Detect which cell encompasses the target text, then output its (X, Y) center coordinate. 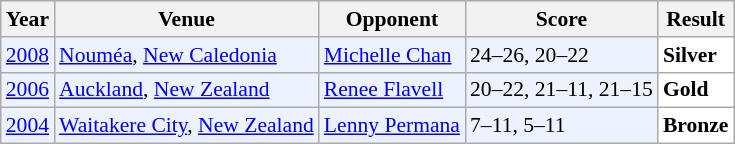
Bronze (696, 126)
Auckland, New Zealand (186, 90)
Silver (696, 55)
Opponent (392, 19)
Lenny Permana (392, 126)
Year (28, 19)
Score (562, 19)
20–22, 21–11, 21–15 (562, 90)
2004 (28, 126)
Renee Flavell (392, 90)
Result (696, 19)
2006 (28, 90)
Venue (186, 19)
Gold (696, 90)
Nouméa, New Caledonia (186, 55)
Waitakere City, New Zealand (186, 126)
Michelle Chan (392, 55)
7–11, 5–11 (562, 126)
24–26, 20–22 (562, 55)
2008 (28, 55)
